Return the [x, y] coordinate for the center point of the cell that contains the specified text.  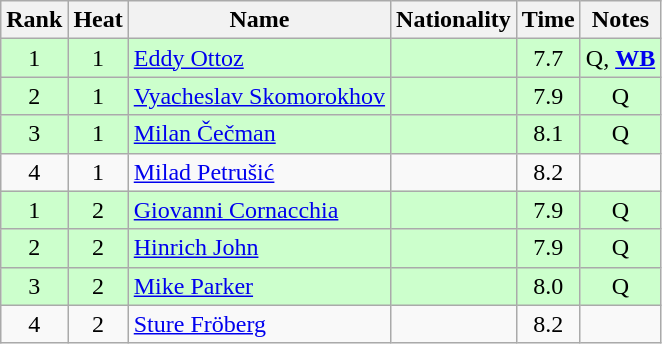
Notes [620, 20]
Name [259, 20]
Milad Petrušić [259, 172]
Hinrich John [259, 248]
Time [548, 20]
Giovanni Cornacchia [259, 210]
Rank [34, 20]
Milan Čečman [259, 134]
Nationality [454, 20]
Heat [98, 20]
Q, WB [620, 58]
8.0 [548, 286]
Eddy Ottoz [259, 58]
Sture Fröberg [259, 324]
Mike Parker [259, 286]
8.1 [548, 134]
7.7 [548, 58]
Vyacheslav Skomorokhov [259, 96]
